Detect which cell encompasses the target text, then output its [x, y] center coordinate. 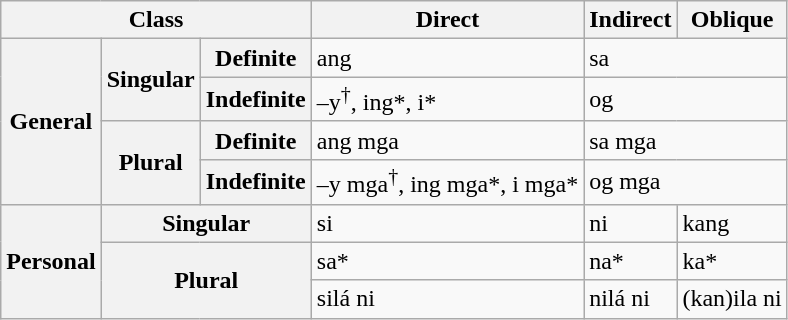
ni [630, 223]
Class [156, 20]
Direct [447, 20]
ang [447, 58]
ka* [732, 261]
silá ni [447, 299]
Oblique [732, 20]
ang mga [447, 140]
na* [630, 261]
og mga [686, 182]
–y†, ing*, i* [447, 100]
(kan)ila ni [732, 299]
sa [686, 58]
si [447, 223]
sa mga [686, 140]
kang [732, 223]
Indirect [630, 20]
General [51, 122]
nilá ni [630, 299]
sa* [447, 261]
–y mga†, ing mga*, i mga* [447, 182]
og [686, 100]
Personal [51, 261]
